From the cell containing the given text, extract its center point as [x, y] coordinate. 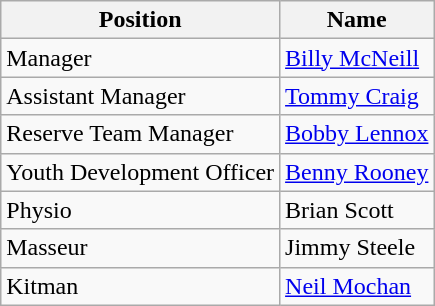
Brian Scott [357, 210]
Tommy Craig [357, 96]
Reserve Team Manager [140, 134]
Bobby Lennox [357, 134]
Billy McNeill [357, 58]
Manager [140, 58]
Benny Rooney [357, 172]
Physio [140, 210]
Position [140, 20]
Masseur [140, 248]
Youth Development Officer [140, 172]
Jimmy Steele [357, 248]
Assistant Manager [140, 96]
Kitman [140, 286]
Name [357, 20]
Neil Mochan [357, 286]
